Output the (X, Y) coordinate of the center of the cell containing the given text.  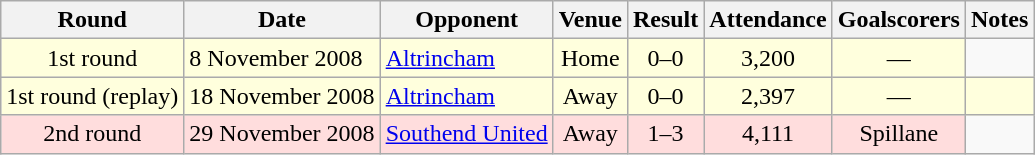
1–3 (665, 134)
Home (590, 58)
4,111 (768, 134)
2,397 (768, 96)
8 November 2008 (282, 58)
Attendance (768, 20)
Round (92, 20)
1st round (replay) (92, 96)
3,200 (768, 58)
Goalscorers (898, 20)
Notes (999, 20)
29 November 2008 (282, 134)
Venue (590, 20)
1st round (92, 58)
Result (665, 20)
Spillane (898, 134)
18 November 2008 (282, 96)
Opponent (466, 20)
Date (282, 20)
2nd round (92, 134)
Southend United (466, 134)
